Identify which cell holds the provided text, then report its (X, Y) central coordinate. 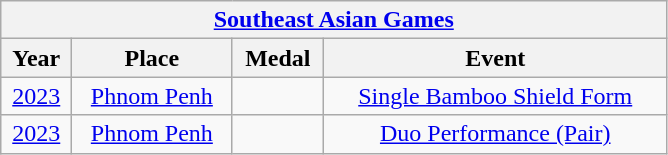
Single Bamboo Shield Form (496, 96)
Medal (278, 58)
Duo Performance (Pair) (496, 134)
Year (36, 58)
Place (152, 58)
Event (496, 58)
Southeast Asian Games (334, 20)
